Capture the cell that displays the provided text and extract its (x, y) central coordinate. 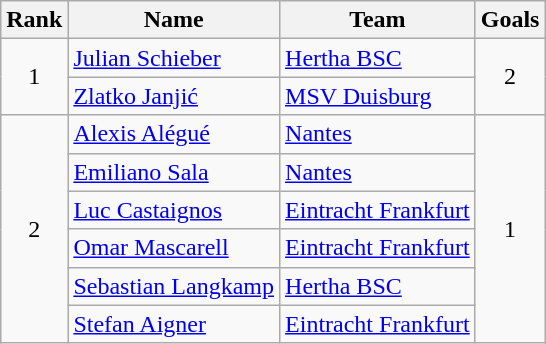
Sebastian Langkamp (174, 286)
Rank (34, 20)
Goals (510, 20)
Zlatko Janjić (174, 96)
Luc Castaignos (174, 210)
Alexis Alégué (174, 134)
Julian Schieber (174, 58)
MSV Duisburg (378, 96)
Omar Mascarell (174, 248)
Emiliano Sala (174, 172)
Name (174, 20)
Stefan Aigner (174, 324)
Team (378, 20)
